For the text-containing cell, return its midpoint in (X, Y) coordinate format. 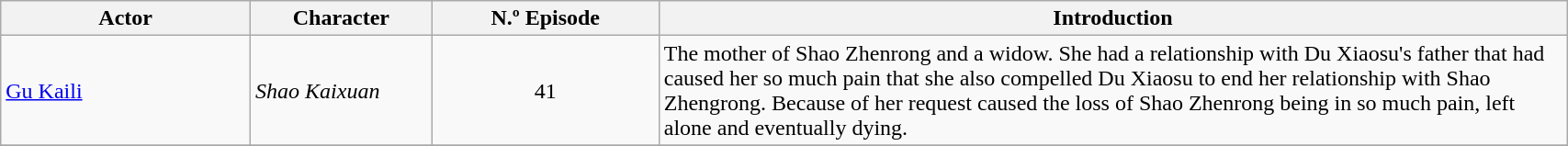
Introduction (1112, 18)
N.º Episode (546, 18)
Actor (126, 18)
41 (546, 90)
Shao Kaixuan (342, 90)
Gu Kaili (126, 90)
Character (342, 18)
